Detect which cell encompasses the target text, then output its [x, y] center coordinate. 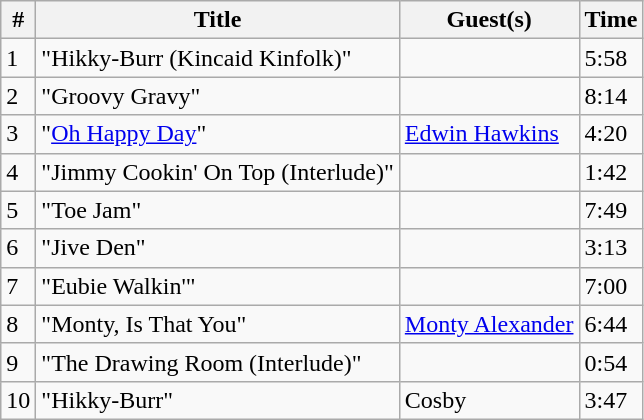
Edwin Hawkins [489, 134]
5:58 [611, 58]
7:49 [611, 210]
Guest(s) [489, 20]
8 [18, 324]
6 [18, 248]
"Hikky-Burr" [218, 400]
6:44 [611, 324]
3 [18, 134]
"Jive Den" [218, 248]
3:13 [611, 248]
Time [611, 20]
8:14 [611, 96]
7 [18, 286]
Monty Alexander [489, 324]
"Groovy Gravy" [218, 96]
"Hikky-Burr (Kincaid Kinfolk)" [218, 58]
1 [18, 58]
7:00 [611, 286]
4 [18, 172]
"Monty, Is That You" [218, 324]
9 [18, 362]
Title [218, 20]
"Eubie Walkin'" [218, 286]
3:47 [611, 400]
0:54 [611, 362]
1:42 [611, 172]
Cosby [489, 400]
"The Drawing Room (Interlude)" [218, 362]
"Oh Happy Day" [218, 134]
"Toe Jam" [218, 210]
"Jimmy Cookin' On Top (Interlude)" [218, 172]
10 [18, 400]
# [18, 20]
2 [18, 96]
4:20 [611, 134]
5 [18, 210]
